Determine the (X, Y) coordinate at the center of the cell enclosing the given text.  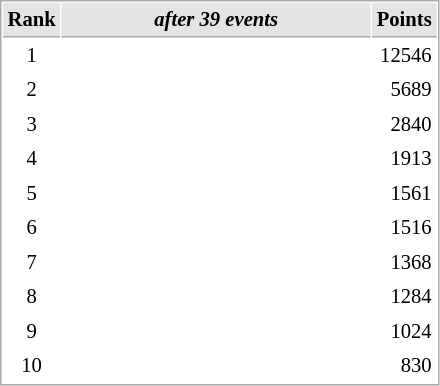
Rank (32, 20)
1368 (404, 262)
4 (32, 158)
1 (32, 56)
Points (404, 20)
1913 (404, 158)
10 (32, 366)
8 (32, 296)
5 (32, 194)
2 (32, 90)
6 (32, 228)
1024 (404, 332)
1516 (404, 228)
after 39 events (216, 20)
12546 (404, 56)
7 (32, 262)
9 (32, 332)
1284 (404, 296)
1561 (404, 194)
3 (32, 124)
2840 (404, 124)
5689 (404, 90)
830 (404, 366)
